Provide the (x, y) coordinate of the cell's center where the given text is located.  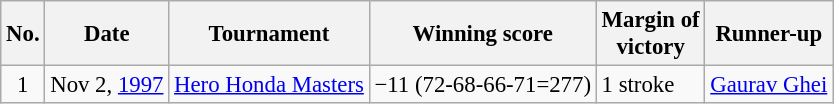
Date (107, 34)
Gaurav Ghei (769, 85)
No. (23, 34)
Margin ofvictory (650, 34)
Hero Honda Masters (269, 85)
−11 (72-68-66-71=277) (482, 85)
1 stroke (650, 85)
Nov 2, 1997 (107, 85)
Winning score (482, 34)
1 (23, 85)
Runner-up (769, 34)
Tournament (269, 34)
